Scan for the cell matching the given text and deliver its (X, Y) coordinate at center. 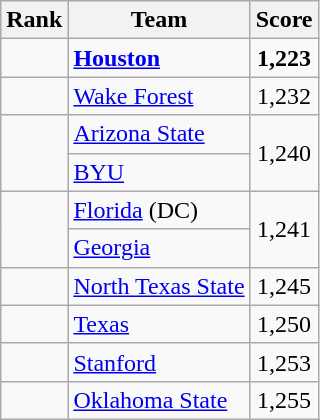
Florida (DC) (159, 210)
North Texas State (159, 286)
Wake Forest (159, 96)
1,241 (284, 229)
Team (159, 20)
1,255 (284, 400)
1,250 (284, 324)
Score (284, 20)
Texas (159, 324)
Arizona State (159, 134)
1,223 (284, 58)
Rank (34, 20)
1,253 (284, 362)
BYU (159, 172)
1,240 (284, 153)
Stanford (159, 362)
Houston (159, 58)
1,245 (284, 286)
1,232 (284, 96)
Oklahoma State (159, 400)
Georgia (159, 248)
